Identify which cell holds the provided text, then report its [X, Y] central coordinate. 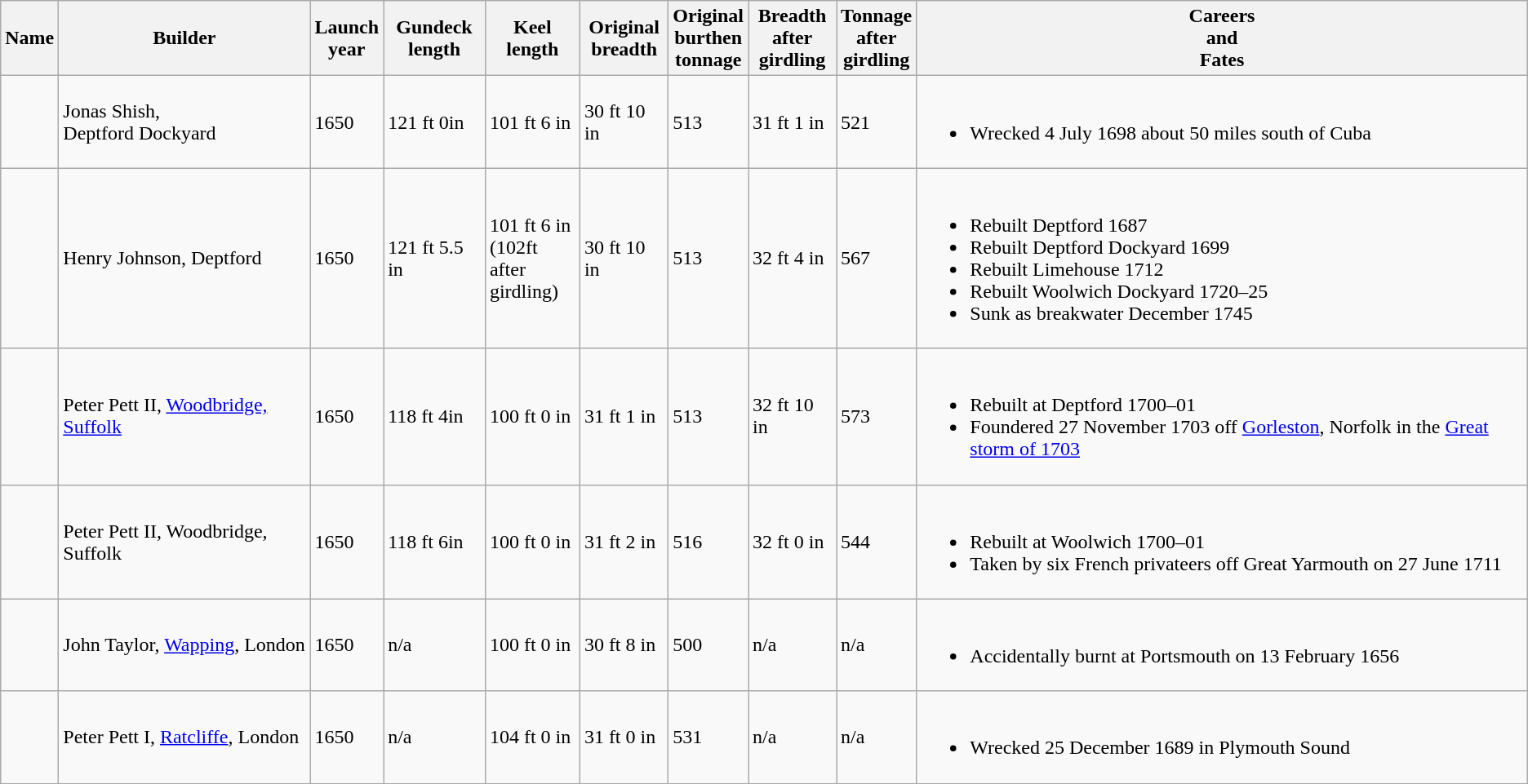
101 ft 6 in [532, 122]
104 ft 0 in [532, 737]
32 ft 10 in [793, 416]
544 [877, 542]
Original burthen tonnage [708, 38]
Wrecked 25 December 1689 in Plymouth Sound [1222, 737]
31 ft 0 in [624, 737]
121 ft 5.5 in [434, 258]
32 ft 4 in [793, 258]
John Taylor, Wapping, London [184, 644]
Breadth after girdling [793, 38]
Jonas Shish,Deptford Dockyard [184, 122]
Peter Pett I, Ratcliffe, London [184, 737]
567 [877, 258]
Wrecked 4 July 1698 about 50 miles south of Cuba [1222, 122]
32 ft 0 in [793, 542]
121 ft 0in [434, 122]
Careers and Fates [1222, 38]
Accidentally burnt at Portsmouth on 13 February 1656 [1222, 644]
Tonnage after girdling [877, 38]
Original breadth [624, 38]
573 [877, 416]
31 ft 2 in [624, 542]
Rebuilt at Deptford 1700–01Foundered 27 November 1703 off Gorleston, Norfolk in the Great storm of 1703 [1222, 416]
30 ft 8 in [624, 644]
118 ft 6in [434, 542]
Gundeck length [434, 38]
Builder [184, 38]
531 [708, 737]
Keel length [532, 38]
118 ft 4in [434, 416]
Henry Johnson, Deptford [184, 258]
Rebuilt at Woolwich 1700–01Taken by six French privateers off Great Yarmouth on 27 June 1711 [1222, 542]
101 ft 6 in (102ft aftergirdling) [532, 258]
Launch year [347, 38]
Name [29, 38]
516 [708, 542]
521 [877, 122]
500 [708, 644]
Rebuilt Deptford 1687Rebuilt Deptford Dockyard 1699Rebuilt Limehouse 1712Rebuilt Woolwich Dockyard 1720–25Sunk as breakwater December 1745 [1222, 258]
